Detect which cell encompasses the target text, then output its (x, y) center coordinate. 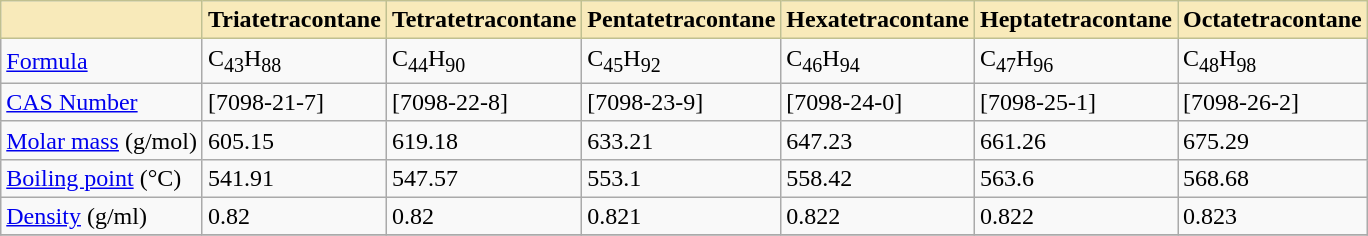
633.21 (682, 140)
547.57 (484, 178)
Triatetracontane (294, 20)
675.29 (1273, 140)
Hexatetracontane (878, 20)
661.26 (1076, 140)
Molar mass (g/mol) (102, 140)
[7098-22-8] (484, 102)
Formula (102, 61)
C44H90 (484, 61)
C46H94 (878, 61)
0.823 (1273, 216)
C48H98 (1273, 61)
558.42 (878, 178)
541.91 (294, 178)
Octatetracontane (1273, 20)
553.1 (682, 178)
C43H88 (294, 61)
[7098-26-2] (1273, 102)
Tetratetracontane (484, 20)
[7098-25-1] (1076, 102)
563.6 (1076, 178)
[7098-21-7] (294, 102)
568.68 (1273, 178)
Heptatetracontane (1076, 20)
619.18 (484, 140)
C45H92 (682, 61)
605.15 (294, 140)
Density (g/ml) (102, 216)
Pentatetracontane (682, 20)
CAS Number (102, 102)
[7098-24-0] (878, 102)
0.821 (682, 216)
Boiling point (°C) (102, 178)
[7098-23-9] (682, 102)
C47H96 (1076, 61)
647.23 (878, 140)
